Find where the given text appears and provide that cell's center as (x, y) coordinate. 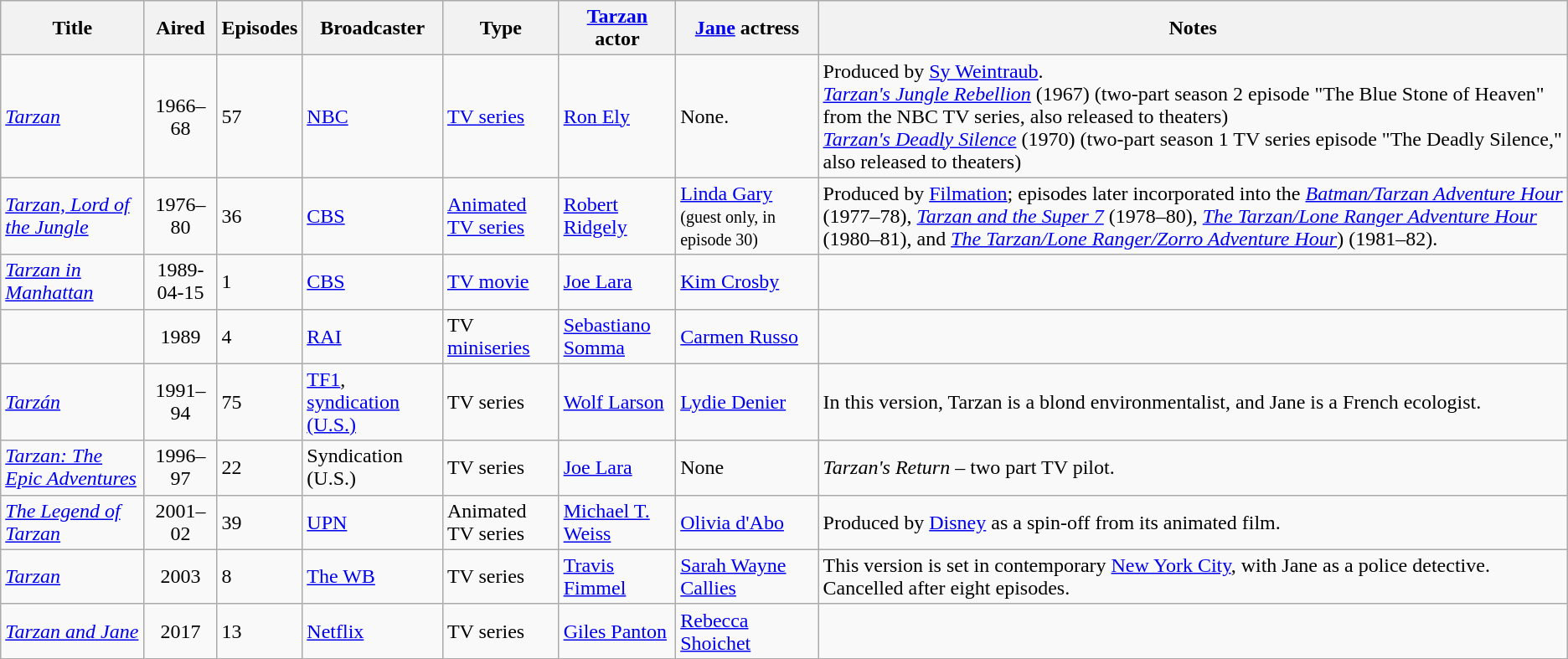
In this version, Tarzan is a blond environmentalist, and Jane is a French ecologist. (1193, 402)
Episodes (260, 28)
Sarah Wayne Callies (747, 576)
Carmen Russo (747, 337)
36 (260, 216)
None (747, 467)
Notes (1193, 28)
Tarzan, Lord of the Jungle (72, 216)
NBC (373, 116)
1966–68 (181, 116)
22 (260, 467)
Tarzan and Jane (72, 631)
Rebecca Shoichet (747, 631)
None. (747, 116)
Broadcaster (373, 28)
Olivia d'Abo (747, 523)
TV movie (501, 281)
Lydie Denier (747, 402)
Tarzan: The Epic Adventures (72, 467)
Tarzan's Return – two part TV pilot. (1193, 467)
Michael T. Weiss (617, 523)
39 (260, 523)
Wolf Larson (617, 402)
TV miniseries (501, 337)
2003 (181, 576)
75 (260, 402)
13 (260, 631)
57 (260, 116)
Syndication (U.S.) (373, 467)
Produced by Disney as a spin-off from its animated film. (1193, 523)
RAI (373, 337)
Tarzan in Manhattan (72, 281)
UPN (373, 523)
1989-04-15 (181, 281)
Tarzán (72, 402)
Ron Ely (617, 116)
Linda Gary (guest only, in episode 30) (747, 216)
8 (260, 576)
2001–02 (181, 523)
Type (501, 28)
This version is set in contemporary New York City, with Jane as a police detective. Cancelled after eight episodes. (1193, 576)
Jane actress (747, 28)
Giles Panton (617, 631)
The Legend of Tarzan (72, 523)
1976–80 (181, 216)
1989 (181, 337)
Title (72, 28)
Tarzan actor (617, 28)
Travis Fimmel (617, 576)
1991–94 (181, 402)
Netflix (373, 631)
2017 (181, 631)
Aired (181, 28)
Robert Ridgely (617, 216)
Sebastiano Somma (617, 337)
1996–97 (181, 467)
1 (260, 281)
TF1, syndication (U.S.) (373, 402)
4 (260, 337)
Kim Crosby (747, 281)
The WB (373, 576)
